Return [X, Y] of the center of cell containing provided text 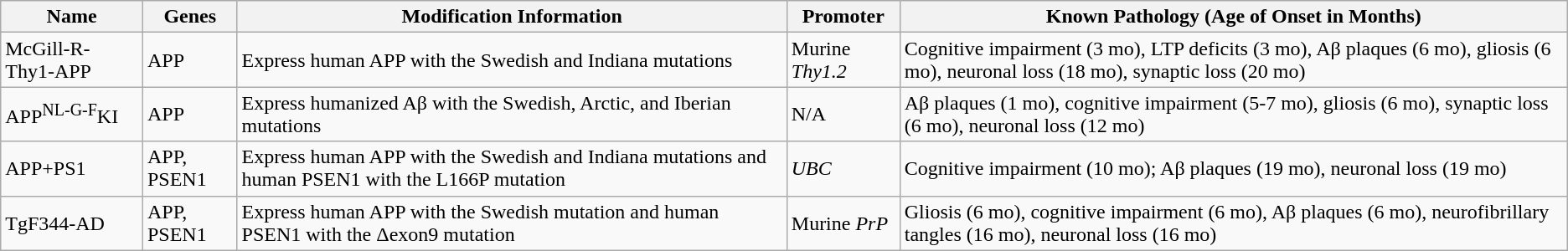
TgF344-AD [72, 223]
Express human APP with the Swedish and Indiana mutations [512, 60]
Cognitive impairment (10 mo); Aβ plaques (19 mo), neuronal loss (19 mo) [1233, 169]
Cognitive impairment (3 mo), LTP deficits (3 mo), Aβ plaques (6 mo), gliosis (6 mo), neuronal loss (18 mo), synaptic loss (20 mo) [1233, 60]
Promoter [843, 17]
Express humanized Aβ with the Swedish, Arctic, and Iberian mutations [512, 114]
Gliosis (6 mo), cognitive impairment (6 mo), Aβ plaques (6 mo), neurofibrillary tangles (16 mo), neuronal loss (16 mo) [1233, 223]
APPNL-G-FKI [72, 114]
Modification Information [512, 17]
UBC [843, 169]
Aβ plaques (1 mo), cognitive impairment (5-7 mo), gliosis (6 mo), synaptic loss (6 mo), neuronal loss (12 mo) [1233, 114]
N/A [843, 114]
Known Pathology (Age of Onset in Months) [1233, 17]
APP+PS1 [72, 169]
Murine PrP [843, 223]
Genes [189, 17]
Express human APP with the Swedish and Indiana mutations and human PSEN1 with the L166P mutation [512, 169]
Express human APP with the Swedish mutation and human PSEN1 with the Δexon9 mutation [512, 223]
McGill-R-Thy1-APP [72, 60]
Murine Thy1.2 [843, 60]
Name [72, 17]
